Return [x, y] of the center of cell containing provided text 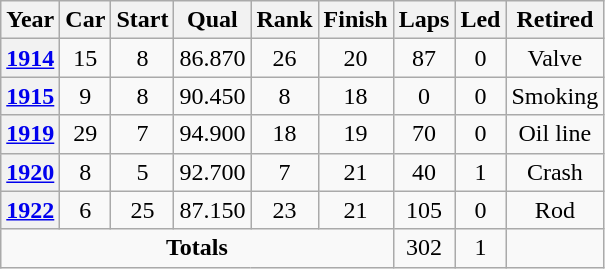
90.450 [212, 96]
Rod [555, 210]
Smoking [555, 96]
Crash [555, 172]
87 [424, 58]
87.150 [212, 210]
6 [86, 210]
25 [142, 210]
Start [142, 20]
302 [424, 248]
40 [424, 172]
15 [86, 58]
1915 [30, 96]
Valve [555, 58]
9 [86, 96]
Totals [197, 248]
19 [356, 134]
1919 [30, 134]
1920 [30, 172]
5 [142, 172]
1922 [30, 210]
105 [424, 210]
Led [480, 20]
Car [86, 20]
70 [424, 134]
20 [356, 58]
Rank [284, 20]
Qual [212, 20]
29 [86, 134]
23 [284, 210]
Finish [356, 20]
26 [284, 58]
94.900 [212, 134]
1914 [30, 58]
Oil line [555, 134]
Laps [424, 20]
86.870 [212, 58]
Retired [555, 20]
92.700 [212, 172]
Year [30, 20]
